Pinpoint the cell where the given text exists, returning its [x, y] midpoint coordinate. 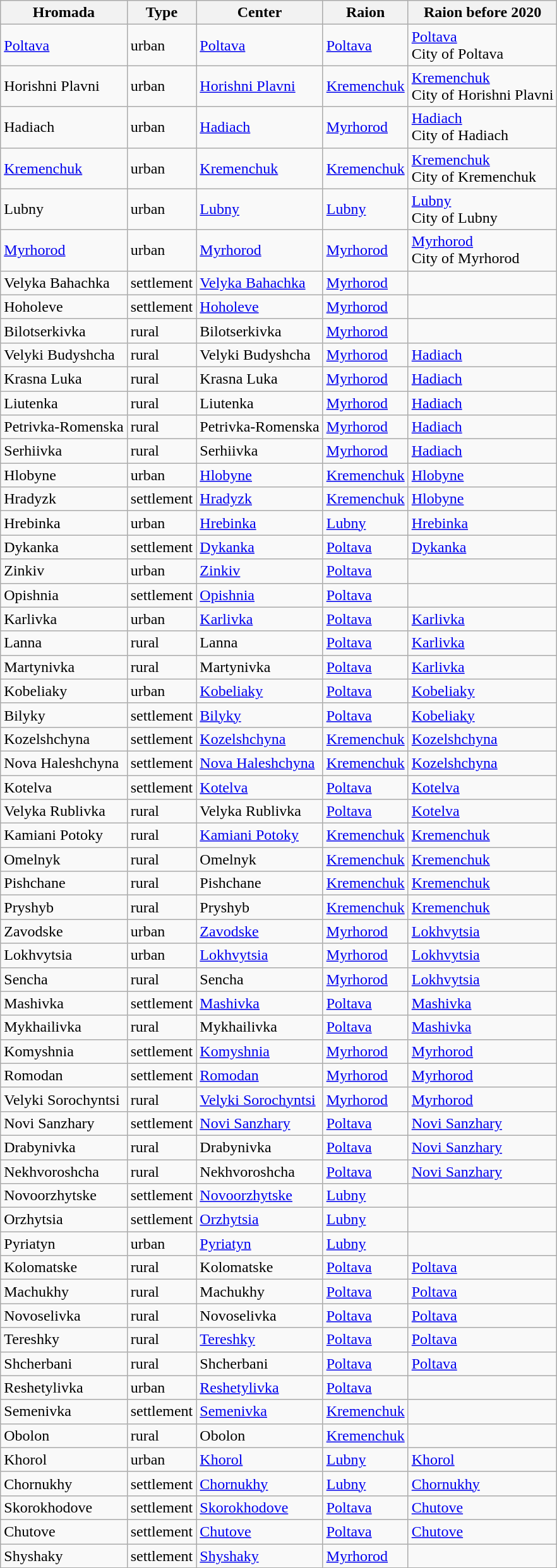
Type [162, 13]
Hromada [64, 13]
Kremenchuk City of Kremenchuk [482, 168]
Myrhorod City of Myrhorod [482, 250]
Center [260, 13]
Poltava City of Poltava [482, 45]
Lubny City of Lubny [482, 209]
Raion before 2020 [482, 13]
Kremenchuk City of Horishni Plavni [482, 86]
Hadiach City of Hadiach [482, 127]
Raion [365, 13]
